From the cell containing the given text, extract its center point as [X, Y] coordinate. 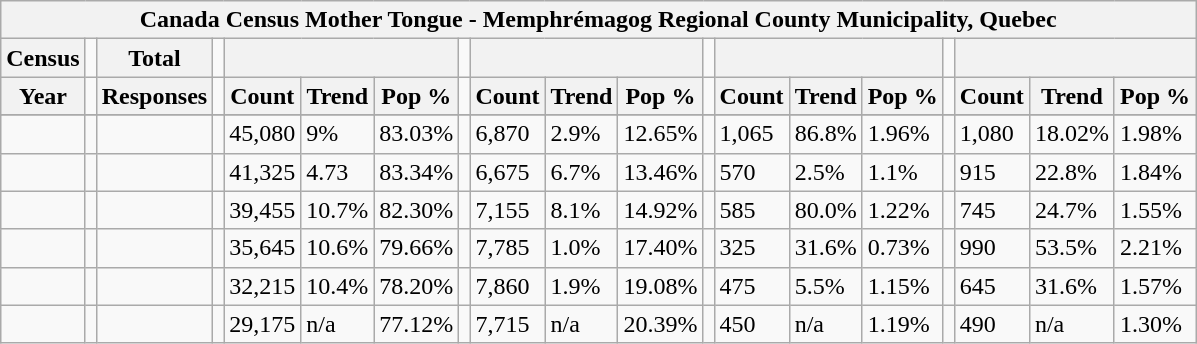
6,675 [508, 172]
39,455 [262, 210]
53.5% [1072, 248]
45,080 [262, 134]
83.03% [416, 134]
10.6% [338, 248]
35,645 [262, 248]
77.12% [416, 324]
19.08% [660, 286]
29,175 [262, 324]
18.02% [1072, 134]
1.1% [902, 172]
83.34% [416, 172]
645 [992, 286]
7,785 [508, 248]
12.65% [660, 134]
17.40% [660, 248]
325 [752, 248]
1.96% [902, 134]
8.1% [582, 210]
2.5% [826, 172]
1.84% [1154, 172]
78.20% [416, 286]
450 [752, 324]
585 [752, 210]
2.21% [1154, 248]
Responses [154, 96]
1.9% [582, 286]
Canada Census Mother Tongue - Memphrémagog Regional County Municipality, Quebec [598, 20]
745 [992, 210]
1,065 [752, 134]
Total [154, 58]
Census [43, 58]
22.8% [1072, 172]
7,715 [508, 324]
6.7% [582, 172]
915 [992, 172]
1.15% [902, 286]
10.7% [338, 210]
14.92% [660, 210]
1.22% [902, 210]
1.0% [582, 248]
24.7% [1072, 210]
86.8% [826, 134]
1.19% [902, 324]
80.0% [826, 210]
490 [992, 324]
1,080 [992, 134]
570 [752, 172]
0.73% [902, 248]
6,870 [508, 134]
4.73 [338, 172]
32,215 [262, 286]
1.30% [1154, 324]
82.30% [416, 210]
13.46% [660, 172]
20.39% [660, 324]
475 [752, 286]
5.5% [826, 286]
1.55% [1154, 210]
41,325 [262, 172]
1.57% [1154, 286]
7,155 [508, 210]
7,860 [508, 286]
2.9% [582, 134]
9% [338, 134]
79.66% [416, 248]
Year [43, 96]
990 [992, 248]
10.4% [338, 286]
1.98% [1154, 134]
